Identify which cell holds the provided text, then report its (x, y) central coordinate. 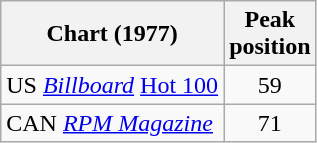
Chart (1977) (112, 34)
71 (270, 123)
Peakposition (270, 34)
US Billboard Hot 100 (112, 85)
59 (270, 85)
CAN RPM Magazine (112, 123)
